Return (X, Y) of the center of cell containing provided text 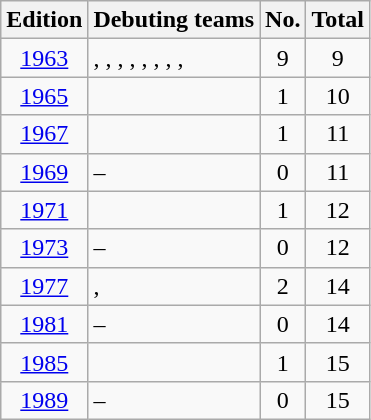
1985 (44, 362)
1973 (44, 248)
, , , , , , , , (174, 58)
1977 (44, 286)
1967 (44, 134)
1963 (44, 58)
1965 (44, 96)
Total (338, 20)
Edition (44, 20)
1981 (44, 324)
Debuting teams (174, 20)
10 (338, 96)
1969 (44, 172)
1971 (44, 210)
2 (283, 286)
, (174, 286)
1989 (44, 400)
No. (283, 20)
